From the cell containing the given text, extract its center point as [X, Y] coordinate. 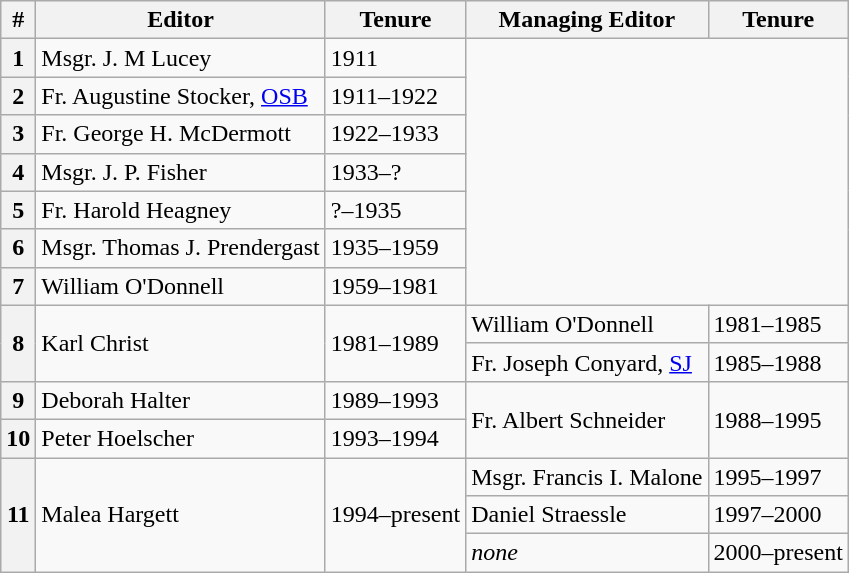
Daniel Straessle [587, 515]
1959–1981 [395, 286]
1 [18, 58]
# [18, 20]
5 [18, 210]
1981–1989 [395, 343]
8 [18, 343]
Deborah Halter [181, 400]
Msgr. J. P. Fisher [181, 172]
1933–? [395, 172]
1935–1959 [395, 248]
Msgr. Francis I. Malone [587, 477]
1989–1993 [395, 400]
1985–1988 [778, 362]
3 [18, 134]
1993–1994 [395, 438]
Editor [181, 20]
6 [18, 248]
2000–present [778, 553]
1995–1997 [778, 477]
none [587, 553]
1911 [395, 58]
?–1935 [395, 210]
Fr. Joseph Conyard, SJ [587, 362]
9 [18, 400]
10 [18, 438]
Managing Editor [587, 20]
4 [18, 172]
Msgr. J. M Lucey [181, 58]
2 [18, 96]
1994–present [395, 515]
1997–2000 [778, 515]
Karl Christ [181, 343]
1988–1995 [778, 419]
11 [18, 515]
1922–1933 [395, 134]
1911–1922 [395, 96]
7 [18, 286]
Malea Hargett [181, 515]
Peter Hoelscher [181, 438]
Fr. Albert Schneider [587, 419]
Fr. George H. McDermott [181, 134]
Msgr. Thomas J. Prendergast [181, 248]
1981–1985 [778, 324]
Fr. Harold Heagney [181, 210]
Fr. Augustine Stocker, OSB [181, 96]
